Extract the [X, Y] coordinate from the center of the cell holding the provided text.  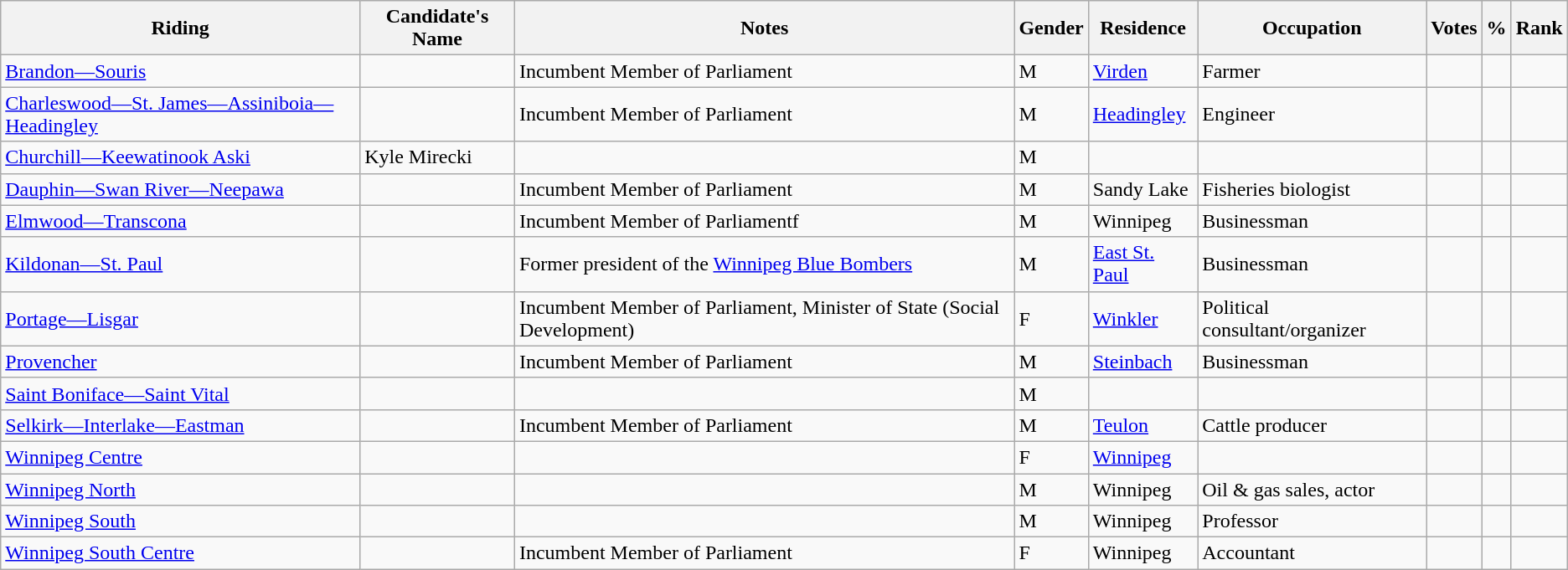
Charleswood—St. James—Assiniboia—Headingley [181, 114]
Rank [1540, 28]
Dauphin—Swan River—Neepawa [181, 189]
Riding [181, 28]
Candidate's Name [437, 28]
Brandon—Souris [181, 71]
Kyle Mirecki [437, 157]
Oil & gas sales, actor [1312, 490]
Political consultant/organizer [1312, 318]
Former president of the Winnipeg Blue Bombers [764, 264]
Incumbent Member of Parliament, Minister of State (Social Development) [764, 318]
Professor [1312, 521]
Notes [764, 28]
Winkler [1142, 318]
Portage—Lisgar [181, 318]
Winnipeg South Centre [181, 553]
Incumbent Member of Parliamentf [764, 221]
Residence [1142, 28]
Kildonan—St. Paul [181, 264]
Selkirk—Interlake—Eastman [181, 425]
Farmer [1312, 71]
Elmwood—Transcona [181, 221]
Cattle producer [1312, 425]
Teulon [1142, 425]
Engineer [1312, 114]
Winnipeg Centre [181, 457]
Sandy Lake [1142, 189]
Virden [1142, 71]
East St. Paul [1142, 264]
Provencher [181, 362]
% [1496, 28]
Winnipeg North [181, 490]
Occupation [1312, 28]
Accountant [1312, 553]
Steinbach [1142, 362]
Headingley [1142, 114]
Churchill—Keewatinook Aski [181, 157]
Votes [1454, 28]
Fisheries biologist [1312, 189]
Winnipeg South [181, 521]
Saint Boniface—Saint Vital [181, 393]
Gender [1051, 28]
